Return the (x, y) coordinate for the center point of the cell that contains the specified text.  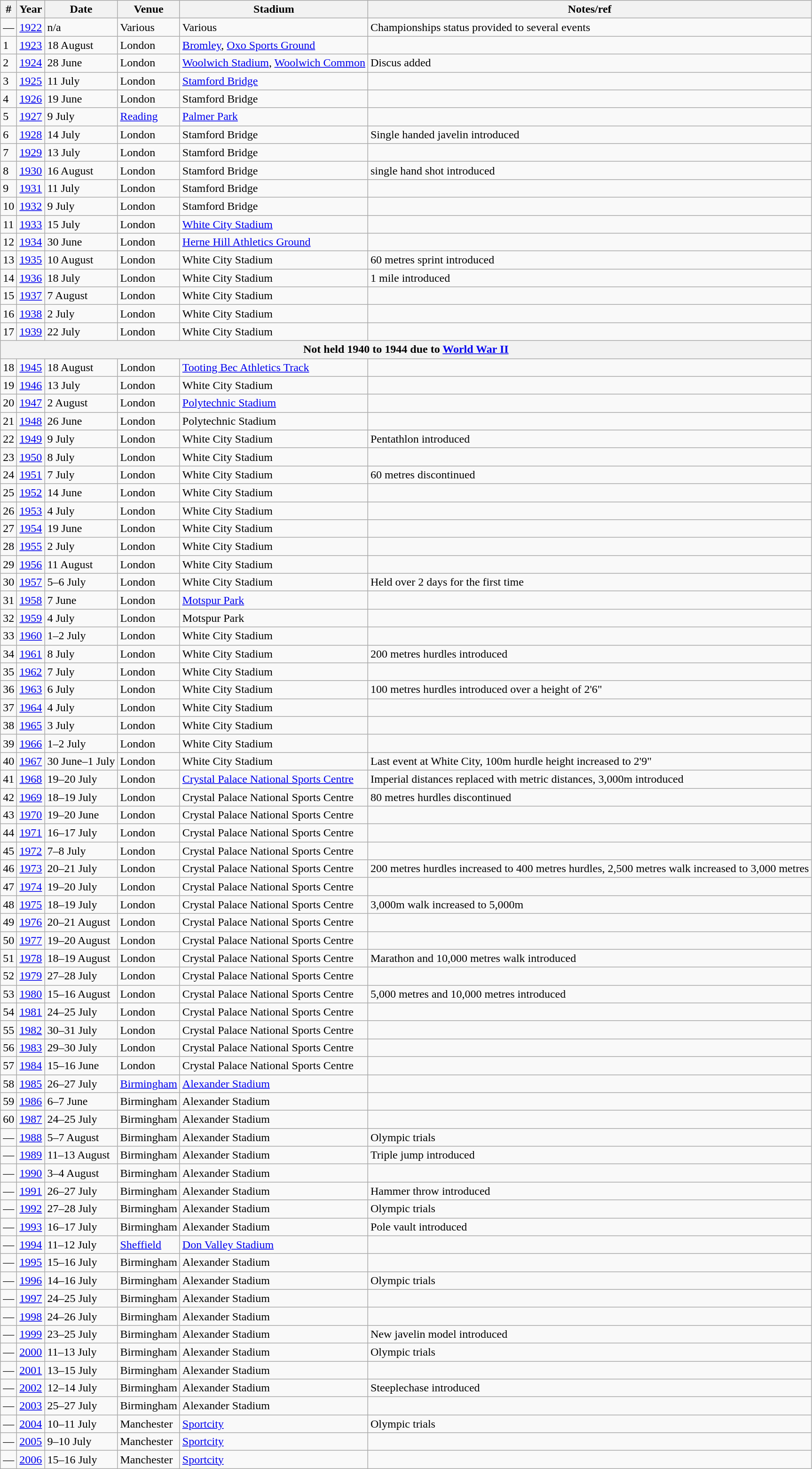
18–19 August (81, 958)
1991 (31, 1191)
1995 (31, 1263)
20 (8, 403)
5,000 metres and 10,000 metres introduced (590, 994)
10 August (81, 260)
1950 (31, 457)
1962 (31, 672)
32 (8, 618)
2002 (31, 1388)
1 mile introduced (590, 278)
1968 (31, 779)
7 August (81, 296)
22 (8, 439)
New javelin model introduced (590, 1334)
1983 (31, 1048)
1949 (31, 439)
Date (81, 9)
60 (8, 1120)
1993 (31, 1227)
14 (8, 278)
36 (8, 690)
Reading (149, 117)
46 (8, 869)
Championships status provided to several events (590, 27)
35 (8, 672)
16 (8, 314)
Woolwich Stadium, Woolwich Common (274, 63)
47 (8, 887)
7–8 July (81, 851)
6 July (81, 690)
45 (8, 851)
Pole vault introduced (590, 1227)
Held over 2 days for the first time (590, 582)
1952 (31, 492)
11 August (81, 564)
Discus added (590, 63)
28 (8, 547)
1975 (31, 905)
6–7 June (81, 1102)
11 (8, 224)
12–14 July (81, 1388)
5–7 August (81, 1137)
58 (8, 1083)
1928 (31, 135)
1955 (31, 547)
10–11 July (81, 1424)
Marathon and 10,000 metres walk introduced (590, 958)
21 (8, 421)
1972 (31, 851)
25 (8, 492)
49 (8, 922)
57 (8, 1065)
Single handed javelin introduced (590, 135)
1956 (31, 564)
30–31 July (81, 1030)
43 (8, 815)
1933 (31, 224)
1967 (31, 761)
1922 (31, 27)
1976 (31, 922)
1989 (31, 1155)
1984 (31, 1065)
8 (8, 170)
14 June (81, 492)
1969 (31, 797)
2 August (81, 403)
52 (8, 976)
29 (8, 564)
1954 (31, 529)
30 June (81, 242)
31 (8, 600)
3 (8, 81)
13–15 July (81, 1370)
1938 (31, 314)
1959 (31, 618)
26 June (81, 421)
50 (8, 940)
1987 (31, 1120)
1979 (31, 976)
14–16 July (81, 1280)
1937 (31, 296)
10 (8, 206)
40 (8, 761)
Triple jump introduced (590, 1155)
1 (8, 45)
9 (8, 188)
1970 (31, 815)
20–21 August (81, 922)
7 June (81, 600)
Herne Hill Athletics Ground (274, 242)
1999 (31, 1334)
1925 (31, 81)
1988 (31, 1137)
22 July (81, 332)
2003 (31, 1406)
1978 (31, 958)
51 (8, 958)
1996 (31, 1280)
59 (8, 1102)
80 metres hurdles discontinued (590, 797)
11–13 August (81, 1155)
9–10 July (81, 1442)
2006 (31, 1460)
1935 (31, 260)
29–30 July (81, 1048)
5 (8, 117)
Tooting Bec Athletics Track (274, 367)
Pentathlon introduced (590, 439)
1947 (31, 403)
1997 (31, 1298)
# (8, 9)
14 July (81, 135)
60 metres sprint introduced (590, 260)
4 (8, 99)
1965 (31, 725)
1990 (31, 1173)
1953 (31, 510)
1957 (31, 582)
1948 (31, 421)
16 August (81, 170)
15–16 August (81, 994)
48 (8, 905)
60 metres discontinued (590, 475)
2001 (31, 1370)
1945 (31, 367)
3–4 August (81, 1173)
3,000m walk increased to 5,000m (590, 905)
Last event at White City, 100m hurdle height increased to 2'9" (590, 761)
1992 (31, 1209)
1998 (31, 1316)
1936 (31, 278)
56 (8, 1048)
11–13 July (81, 1352)
Venue (149, 9)
39 (8, 743)
30 (8, 582)
18 (8, 367)
11–12 July (81, 1245)
2004 (31, 1424)
Sheffield (149, 1245)
19–20 August (81, 940)
1961 (31, 654)
1982 (31, 1030)
1926 (31, 99)
33 (8, 636)
1931 (31, 188)
15 (8, 296)
24 (8, 475)
13 (8, 260)
Not held 1940 to 1944 due to World War II (406, 349)
single hand shot introduced (590, 170)
1932 (31, 206)
55 (8, 1030)
Bromley, Oxo Sports Ground (274, 45)
44 (8, 833)
27 (8, 529)
17 (8, 332)
34 (8, 654)
1951 (31, 475)
1939 (31, 332)
25–27 July (81, 1406)
3 July (81, 725)
1971 (31, 833)
24–26 July (81, 1316)
100 metres hurdles introduced over a height of 2'6" (590, 690)
1977 (31, 940)
1960 (31, 636)
23–25 July (81, 1334)
1958 (31, 600)
1973 (31, 869)
1927 (31, 117)
Steeplechase introduced (590, 1388)
1985 (31, 1083)
200 metres hurdles introduced (590, 654)
Hammer throw introduced (590, 1191)
1930 (31, 170)
1994 (31, 1245)
1964 (31, 707)
Palmer Park (274, 117)
20–21 July (81, 869)
15 July (81, 224)
1929 (31, 152)
Notes/ref (590, 9)
Year (31, 9)
1974 (31, 887)
Imperial distances replaced with metric distances, 3,000m introduced (590, 779)
53 (8, 994)
1980 (31, 994)
1923 (31, 45)
1981 (31, 1012)
12 (8, 242)
41 (8, 779)
Stadium (274, 9)
2000 (31, 1352)
200 metres hurdles increased to 400 metres hurdles, 2,500 metres walk increased to 3,000 metres (590, 869)
2005 (31, 1442)
54 (8, 1012)
6 (8, 135)
1966 (31, 743)
18 July (81, 278)
30 June–1 July (81, 761)
1924 (31, 63)
Don Valley Stadium (274, 1245)
38 (8, 725)
1934 (31, 242)
7 (8, 152)
19–20 June (81, 815)
1946 (31, 385)
1963 (31, 690)
28 June (81, 63)
1986 (31, 1102)
42 (8, 797)
19 (8, 385)
n/a (81, 27)
37 (8, 707)
26 (8, 510)
5–6 July (81, 582)
23 (8, 457)
15–16 June (81, 1065)
2 (8, 63)
